Capture the cell that displays the provided text and extract its [X, Y] central coordinate. 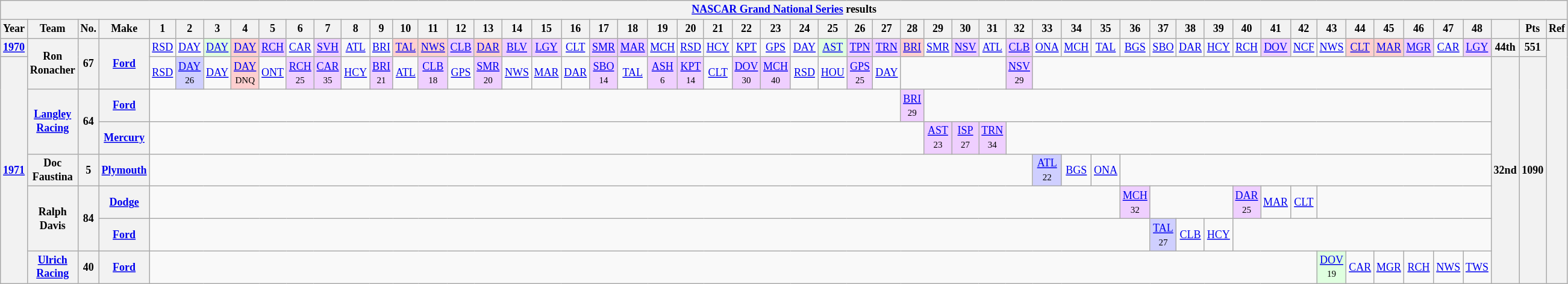
Doc Faustina [52, 170]
15 [546, 29]
Year [14, 29]
24 [804, 29]
20 [691, 29]
12 [461, 29]
Plymouth [124, 170]
43 [1331, 29]
8 [355, 29]
CLB18 [433, 73]
3 [217, 29]
39 [1218, 29]
Ralph Davis [52, 218]
DOV [1276, 47]
21 [718, 29]
29 [939, 29]
GPS25 [860, 73]
Ron Ronacher [52, 64]
32 [1019, 29]
35 [1106, 29]
34 [1076, 29]
14 [517, 29]
27 [887, 29]
6 [300, 29]
BRI29 [912, 106]
ATL22 [1047, 170]
SBO [1163, 47]
47 [1448, 29]
23 [776, 29]
2 [190, 29]
7 [328, 29]
36 [1135, 29]
MCH40 [776, 73]
1090 [1532, 170]
ISP27 [965, 138]
BLV [517, 47]
41 [1276, 29]
DOV30 [746, 73]
NASCAR Grand National Series results [784, 10]
46 [1419, 29]
44th [1505, 47]
25 [832, 29]
551 [1532, 47]
BRI21 [382, 73]
CAR35 [328, 73]
TWS [1477, 267]
NSV29 [1019, 73]
45 [1389, 29]
RCH25 [300, 73]
64 [88, 122]
22 [746, 29]
37 [1163, 29]
19 [663, 29]
Langley Racing [52, 122]
10 [405, 29]
SVH [328, 47]
ASH6 [663, 73]
SBO14 [604, 73]
Ref [1557, 29]
NSV [965, 47]
DAR25 [1247, 203]
No. [88, 29]
KPT [746, 47]
SMR20 [488, 73]
13 [488, 29]
DAYDNQ [245, 73]
TPN [860, 47]
AST [832, 47]
42 [1304, 29]
1971 [14, 170]
KPT14 [691, 73]
1 [163, 29]
67 [88, 64]
18 [633, 29]
9 [382, 29]
84 [88, 218]
MCH32 [1135, 203]
32nd [1505, 170]
Dodge [124, 203]
TRN34 [993, 138]
4 [245, 29]
HOU [832, 73]
30 [965, 29]
AST23 [939, 138]
Team [52, 29]
38 [1190, 29]
DAY26 [190, 73]
Mercury [124, 138]
Pts [1532, 29]
26 [860, 29]
33 [1047, 29]
DOV19 [1331, 267]
17 [604, 29]
48 [1477, 29]
TAL 27 [1163, 235]
28 [912, 29]
16 [576, 29]
Make [124, 29]
TRN [887, 47]
Ulrich Racing [52, 267]
ONT [273, 73]
44 [1360, 29]
NCF [1304, 47]
11 [433, 29]
31 [993, 29]
1970 [14, 47]
